Extract the [x, y] coordinate from the center of the cell holding the provided text.  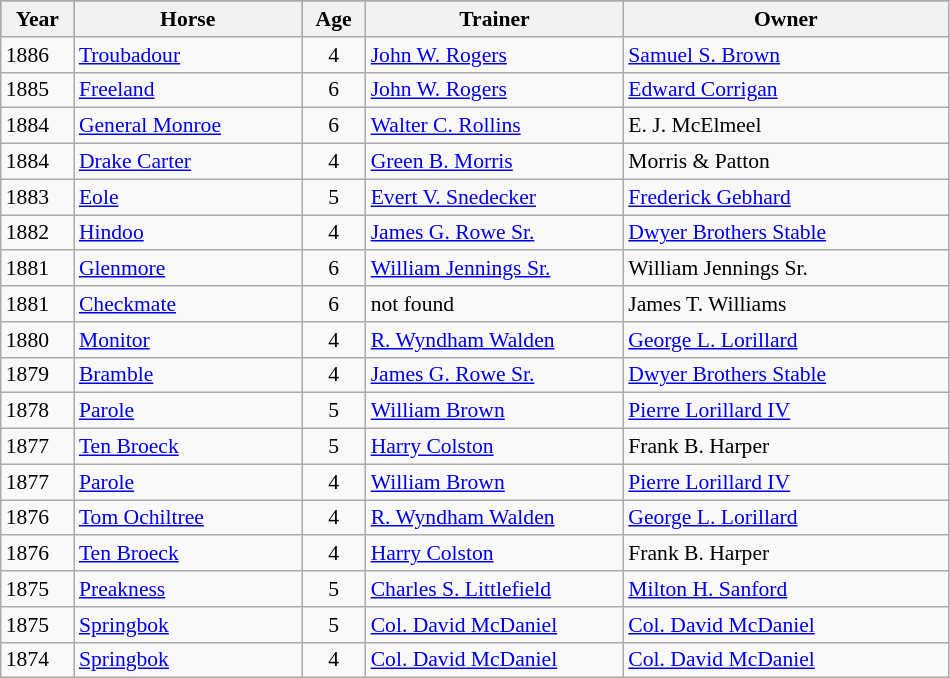
Evert V. Snedecker [495, 197]
Bramble [188, 375]
Green B. Morris [495, 162]
Checkmate [188, 304]
Morris & Patton [786, 162]
1880 [38, 340]
Eole [188, 197]
Trainer [495, 19]
1883 [38, 197]
Samuel S. Brown [786, 55]
Glenmore [188, 269]
Troubadour [188, 55]
James T. Williams [786, 304]
Tom Ochiltree [188, 518]
Preakness [188, 589]
not found [495, 304]
Walter C. Rollins [495, 126]
1878 [38, 411]
General Monroe [188, 126]
1879 [38, 375]
Owner [786, 19]
Horse [188, 19]
Frederick Gebhard [786, 197]
1874 [38, 660]
1885 [38, 90]
Hindoo [188, 233]
Monitor [188, 340]
Year [38, 19]
1882 [38, 233]
Age [334, 19]
E. J. McElmeel [786, 126]
Milton H. Sanford [786, 589]
Freeland [188, 90]
Charles S. Littlefield [495, 589]
1886 [38, 55]
Edward Corrigan [786, 90]
Drake Carter [188, 162]
